Extract the (x, y) coordinate from the center of the cell holding the provided text.  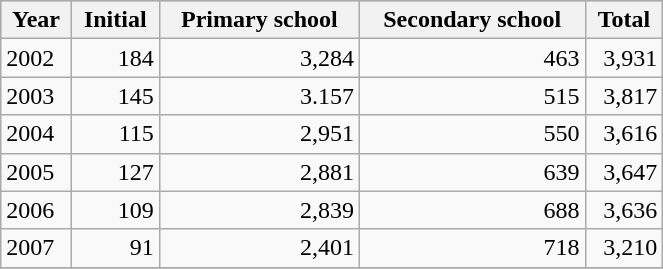
550 (472, 134)
2005 (36, 172)
639 (472, 172)
3,931 (624, 58)
2004 (36, 134)
127 (115, 172)
2,951 (259, 134)
2,401 (259, 248)
3.157 (259, 96)
718 (472, 248)
2,839 (259, 210)
91 (115, 248)
2007 (36, 248)
115 (115, 134)
3,210 (624, 248)
145 (115, 96)
3,817 (624, 96)
3,284 (259, 58)
3,636 (624, 210)
515 (472, 96)
2,881 (259, 172)
688 (472, 210)
109 (115, 210)
2006 (36, 210)
463 (472, 58)
Initial (115, 20)
3,647 (624, 172)
Secondary school (472, 20)
Primary school (259, 20)
3,616 (624, 134)
2003 (36, 96)
Year (36, 20)
2002 (36, 58)
184 (115, 58)
Total (624, 20)
